Identify which cell holds the provided text, then report its (X, Y) central coordinate. 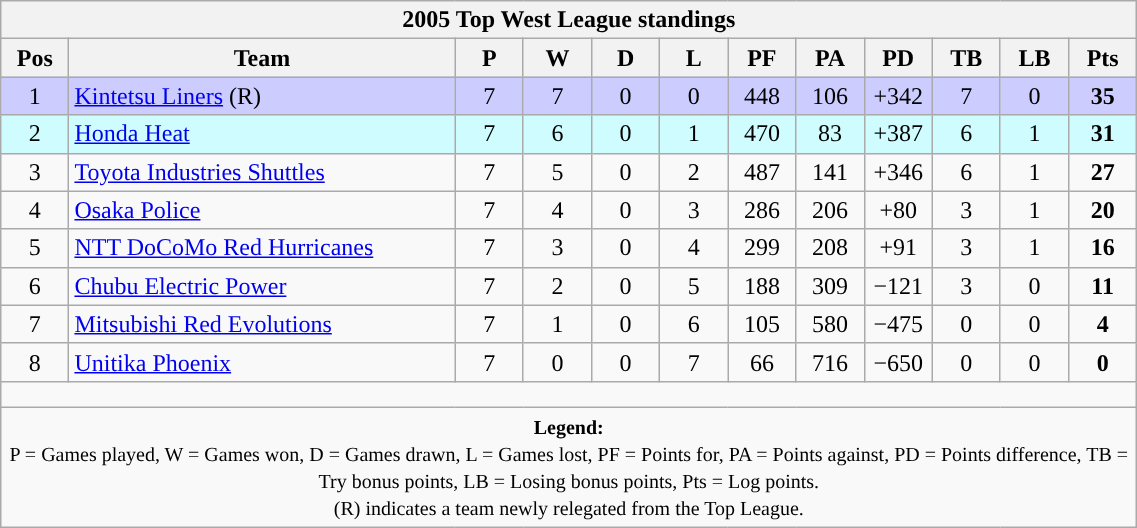
487 (762, 172)
16 (1103, 248)
188 (762, 286)
448 (762, 96)
NTT DoCoMo Red Hurricanes (262, 248)
Honda Heat (262, 134)
2005 Top West League standings (569, 20)
470 (762, 134)
−121 (898, 286)
Pts (1103, 58)
Osaka Police (262, 210)
11 (1103, 286)
+346 (898, 172)
20 (1103, 210)
+342 (898, 96)
206 (830, 210)
PF (762, 58)
+91 (898, 248)
Mitsubishi Red Evolutions (262, 324)
P (489, 58)
D (625, 58)
Unitika Phoenix (262, 362)
580 (830, 324)
141 (830, 172)
−475 (898, 324)
PA (830, 58)
105 (762, 324)
PD (898, 58)
716 (830, 362)
TB (966, 58)
Toyota Industries Shuttles (262, 172)
−650 (898, 362)
106 (830, 96)
309 (830, 286)
+80 (898, 210)
Chubu Electric Power (262, 286)
83 (830, 134)
299 (762, 248)
Kintetsu Liners (R) (262, 96)
66 (762, 362)
L (694, 58)
35 (1103, 96)
8 (35, 362)
Team (262, 58)
LB (1034, 58)
286 (762, 210)
+387 (898, 134)
W (557, 58)
31 (1103, 134)
Pos (35, 58)
208 (830, 248)
27 (1103, 172)
